Pinpoint the cell where the given text exists, returning its (x, y) midpoint coordinate. 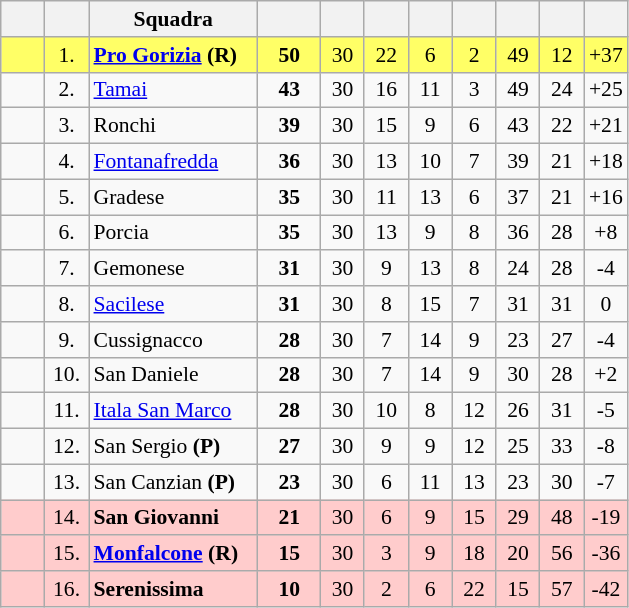
14. (67, 518)
+16 (606, 197)
San Daniele (172, 375)
4. (67, 162)
-5 (606, 411)
6. (67, 233)
-7 (606, 482)
San Sergio (P) (172, 447)
37 (518, 197)
San Canzian (P) (172, 482)
Tamai (172, 90)
+21 (606, 126)
5. (67, 197)
0 (606, 304)
16. (67, 589)
Serenissima (172, 589)
48 (562, 518)
-42 (606, 589)
Pro Gorizia (R) (172, 55)
25 (518, 447)
+18 (606, 162)
+25 (606, 90)
2. (67, 90)
16 (386, 90)
20 (518, 554)
10. (67, 375)
+2 (606, 375)
15. (67, 554)
+37 (606, 55)
33 (562, 447)
29 (518, 518)
Cussignacco (172, 340)
Porcia (172, 233)
9. (67, 340)
-36 (606, 554)
Gemonese (172, 269)
Gradese (172, 197)
Monfalcone (R) (172, 554)
-19 (606, 518)
Ronchi (172, 126)
3. (67, 126)
26 (518, 411)
13. (67, 482)
57 (562, 589)
Itala San Marco (172, 411)
+8 (606, 233)
50 (290, 55)
7. (67, 269)
Fontanafredda (172, 162)
1. (67, 55)
56 (562, 554)
18 (474, 554)
San Giovanni (172, 518)
Sacilese (172, 304)
12. (67, 447)
-8 (606, 447)
Squadra (172, 19)
11. (67, 411)
8. (67, 304)
